Search for the cell housing the specified text and yield its [X, Y] center coordinate. 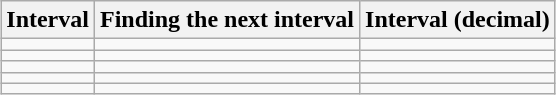
Interval [48, 20]
Finding the next interval [226, 20]
Interval (decimal) [458, 20]
